Determine the (x, y) coordinate at the center of the cell enclosing the given text.  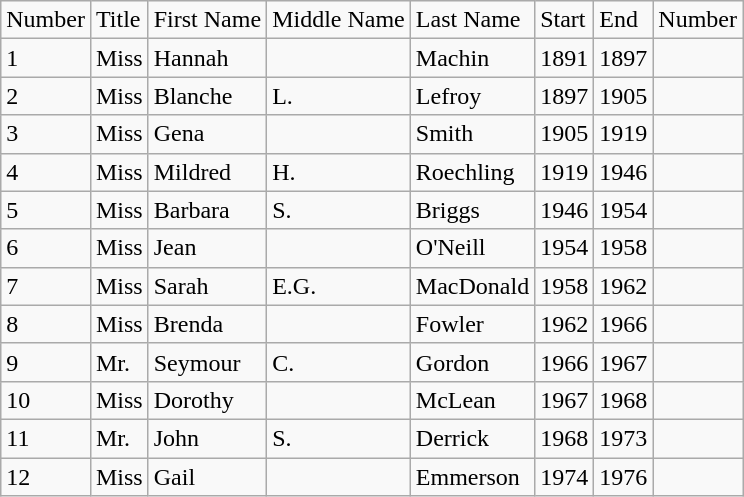
Emmerson (472, 477)
Start (564, 20)
1976 (624, 477)
L. (339, 96)
Dorothy (207, 400)
1891 (564, 58)
Barbara (207, 210)
Derrick (472, 438)
Briggs (472, 210)
MacDonald (472, 286)
Hannah (207, 58)
1974 (564, 477)
Sarah (207, 286)
5 (46, 210)
Last Name (472, 20)
End (624, 20)
3 (46, 134)
John (207, 438)
Smith (472, 134)
Jean (207, 248)
Middle Name (339, 20)
1973 (624, 438)
E.G. (339, 286)
C. (339, 362)
H. (339, 172)
Machin (472, 58)
7 (46, 286)
Gena (207, 134)
12 (46, 477)
10 (46, 400)
2 (46, 96)
O'Neill (472, 248)
Blanche (207, 96)
8 (46, 324)
Lefroy (472, 96)
First Name (207, 20)
Fowler (472, 324)
Title (119, 20)
Mildred (207, 172)
Seymour (207, 362)
Brenda (207, 324)
6 (46, 248)
4 (46, 172)
9 (46, 362)
11 (46, 438)
McLean (472, 400)
Roechling (472, 172)
Gail (207, 477)
1 (46, 58)
Gordon (472, 362)
